Pinpoint the cell where the given text exists, returning its [X, Y] midpoint coordinate. 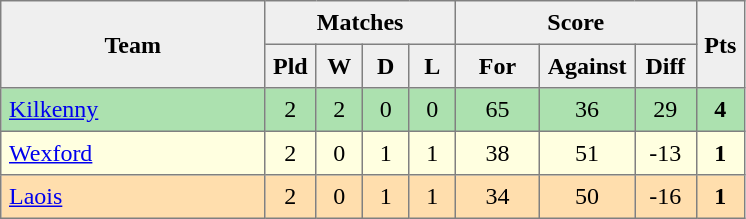
W [339, 66]
4 [720, 110]
L [432, 66]
-13 [666, 153]
-16 [666, 197]
34 [497, 197]
65 [497, 110]
Pld [290, 66]
Diff [666, 66]
For [497, 66]
Against [586, 66]
Kilkenny [133, 110]
Team [133, 44]
Score [576, 23]
Pts [720, 44]
50 [586, 197]
Wexford [133, 153]
Laois [133, 197]
36 [586, 110]
51 [586, 153]
29 [666, 110]
38 [497, 153]
Matches [360, 23]
D [385, 66]
